For the text-containing cell, return its midpoint in (X, Y) coordinate format. 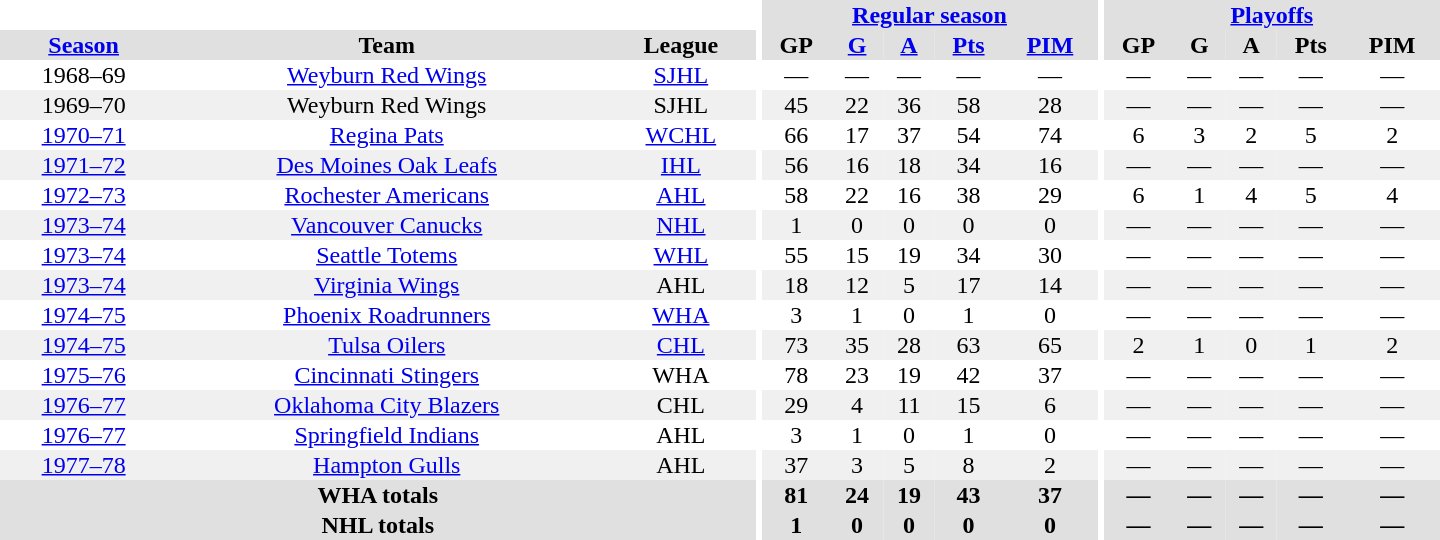
Oklahoma City Blazers (386, 405)
WHL (680, 255)
League (680, 45)
73 (796, 345)
35 (857, 345)
1968–69 (84, 75)
Regina Pats (386, 135)
Team (386, 45)
24 (857, 495)
43 (968, 495)
Regular season (929, 15)
IHL (680, 165)
8 (968, 465)
81 (796, 495)
14 (1050, 285)
NHL totals (378, 525)
74 (1050, 135)
Des Moines Oak Leafs (386, 165)
54 (968, 135)
65 (1050, 345)
66 (796, 135)
Hampton Gulls (386, 465)
55 (796, 255)
1975–76 (84, 375)
1972–73 (84, 195)
WHA totals (378, 495)
Season (84, 45)
NHL (680, 225)
45 (796, 105)
42 (968, 375)
56 (796, 165)
Seattle Totems (386, 255)
30 (1050, 255)
38 (968, 195)
1970–71 (84, 135)
1977–78 (84, 465)
23 (857, 375)
Virginia Wings (386, 285)
11 (909, 405)
WCHL (680, 135)
Phoenix Roadrunners (386, 315)
Springfield Indians (386, 435)
36 (909, 105)
Cincinnati Stingers (386, 375)
12 (857, 285)
1969–70 (84, 105)
Vancouver Canucks (386, 225)
1971–72 (84, 165)
78 (796, 375)
Playoffs (1272, 15)
Tulsa Oilers (386, 345)
Rochester Americans (386, 195)
63 (968, 345)
